Locate the cell with the specified text and output its [X, Y] center coordinate. 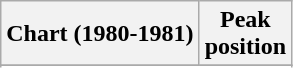
Peakposition [245, 34]
Chart (1980-1981) [100, 34]
